Return (x, y) of the center of cell containing provided text 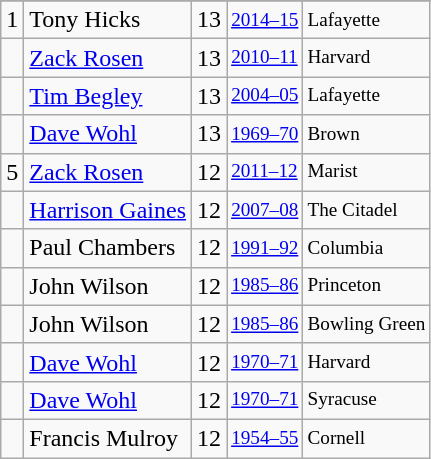
Tony Hicks (108, 20)
Harrison Gaines (108, 210)
Francis Mulroy (108, 438)
1991–92 (265, 248)
1 (12, 20)
Columbia (366, 248)
1969–70 (265, 134)
Bowling Green (366, 324)
Brown (366, 134)
1954–55 (265, 438)
2004–05 (265, 96)
The Citadel (366, 210)
Marist (366, 172)
5 (12, 172)
2011–12 (265, 172)
2014–15 (265, 20)
Princeton (366, 286)
Paul Chambers (108, 248)
Cornell (366, 438)
Syracuse (366, 400)
2010–11 (265, 58)
Tim Begley (108, 96)
2007–08 (265, 210)
